For the text-containing cell, return its midpoint in [x, y] coordinate format. 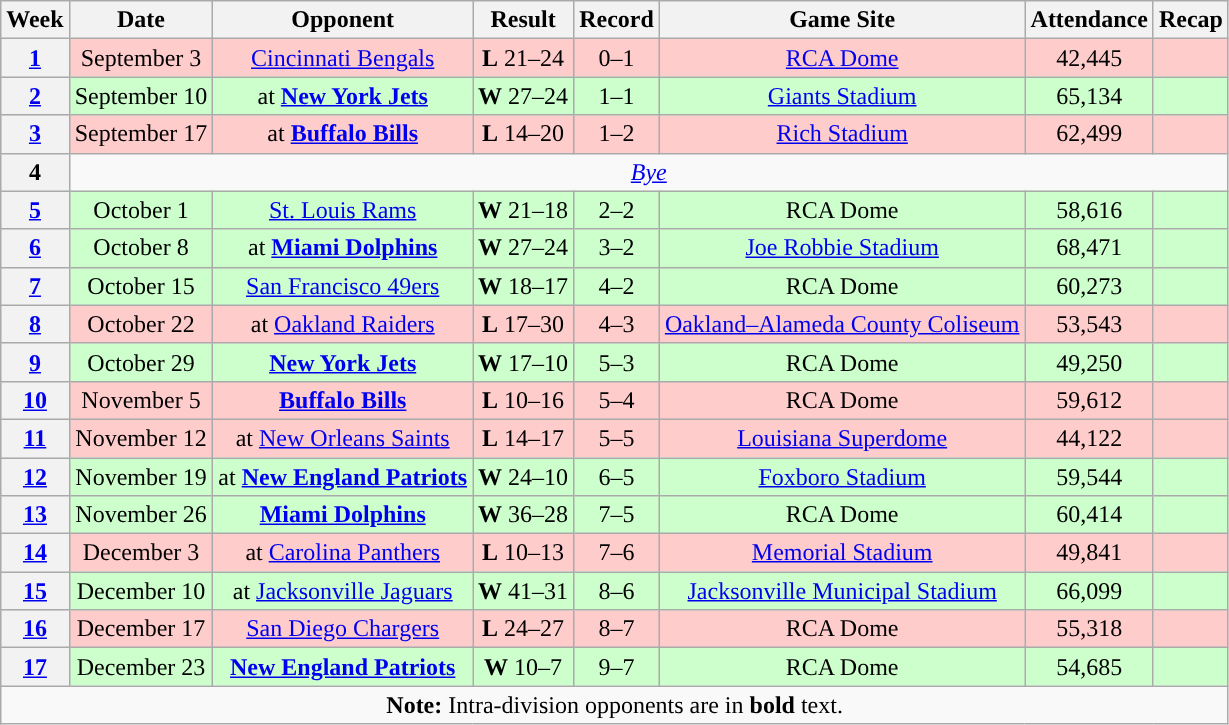
W 10–7 [524, 667]
7–5 [617, 515]
Oakland–Alameda County Coliseum [842, 324]
Opponent [343, 20]
November 26 [141, 515]
14 [35, 553]
Joe Robbie Stadium [842, 248]
Week [35, 20]
Louisiana Superdome [842, 438]
October 22 [141, 324]
L 10–16 [524, 400]
October 1 [141, 210]
7–6 [617, 553]
1 [35, 58]
L 10–13 [524, 553]
5 [35, 210]
November 19 [141, 477]
16 [35, 629]
Jacksonville Municipal Stadium [842, 591]
at New England Patriots [343, 477]
6 [35, 248]
Recap [1190, 20]
68,471 [1089, 248]
October 15 [141, 286]
L 24–27 [524, 629]
W 36–28 [524, 515]
10 [35, 400]
W 21–18 [524, 210]
L 21–24 [524, 58]
58,616 [1089, 210]
at Buffalo Bills [343, 134]
1–2 [617, 134]
8 [35, 324]
December 17 [141, 629]
8–7 [617, 629]
3–2 [617, 248]
W 41–31 [524, 591]
Buffalo Bills [343, 400]
17 [35, 667]
Memorial Stadium [842, 553]
2 [35, 96]
September 17 [141, 134]
December 10 [141, 591]
11 [35, 438]
L 14–17 [524, 438]
W 24–10 [524, 477]
December 23 [141, 667]
62,499 [1089, 134]
at New Orleans Saints [343, 438]
New England Patriots [343, 667]
October 29 [141, 362]
7 [35, 286]
San Francisco 49ers [343, 286]
4 [35, 172]
9–7 [617, 667]
Miami Dolphins [343, 515]
Giants Stadium [842, 96]
1–1 [617, 96]
53,543 [1089, 324]
Foxboro Stadium [842, 477]
15 [35, 591]
55,318 [1089, 629]
Bye [648, 172]
Record [617, 20]
8–6 [617, 591]
October 8 [141, 248]
4–3 [617, 324]
60,414 [1089, 515]
5–4 [617, 400]
3 [35, 134]
September 3 [141, 58]
Game Site [842, 20]
San Diego Chargers [343, 629]
5–3 [617, 362]
Rich Stadium [842, 134]
Cincinnati Bengals [343, 58]
Date [141, 20]
September 10 [141, 96]
65,134 [1089, 96]
at Oakland Raiders [343, 324]
at Miami Dolphins [343, 248]
Result [524, 20]
L 14–20 [524, 134]
New York Jets [343, 362]
42,445 [1089, 58]
59,544 [1089, 477]
6–5 [617, 477]
December 3 [141, 553]
9 [35, 362]
4–2 [617, 286]
49,250 [1089, 362]
W 18–17 [524, 286]
60,273 [1089, 286]
November 5 [141, 400]
Attendance [1089, 20]
59,612 [1089, 400]
66,099 [1089, 591]
44,122 [1089, 438]
2–2 [617, 210]
November 12 [141, 438]
0–1 [617, 58]
5–5 [617, 438]
at Carolina Panthers [343, 553]
54,685 [1089, 667]
49,841 [1089, 553]
St. Louis Rams [343, 210]
12 [35, 477]
W 17–10 [524, 362]
Note: Intra-division opponents are in bold text. [615, 705]
13 [35, 515]
L 17–30 [524, 324]
at New York Jets [343, 96]
at Jacksonville Jaguars [343, 591]
